Detect which cell encompasses the target text, then output its [X, Y] center coordinate. 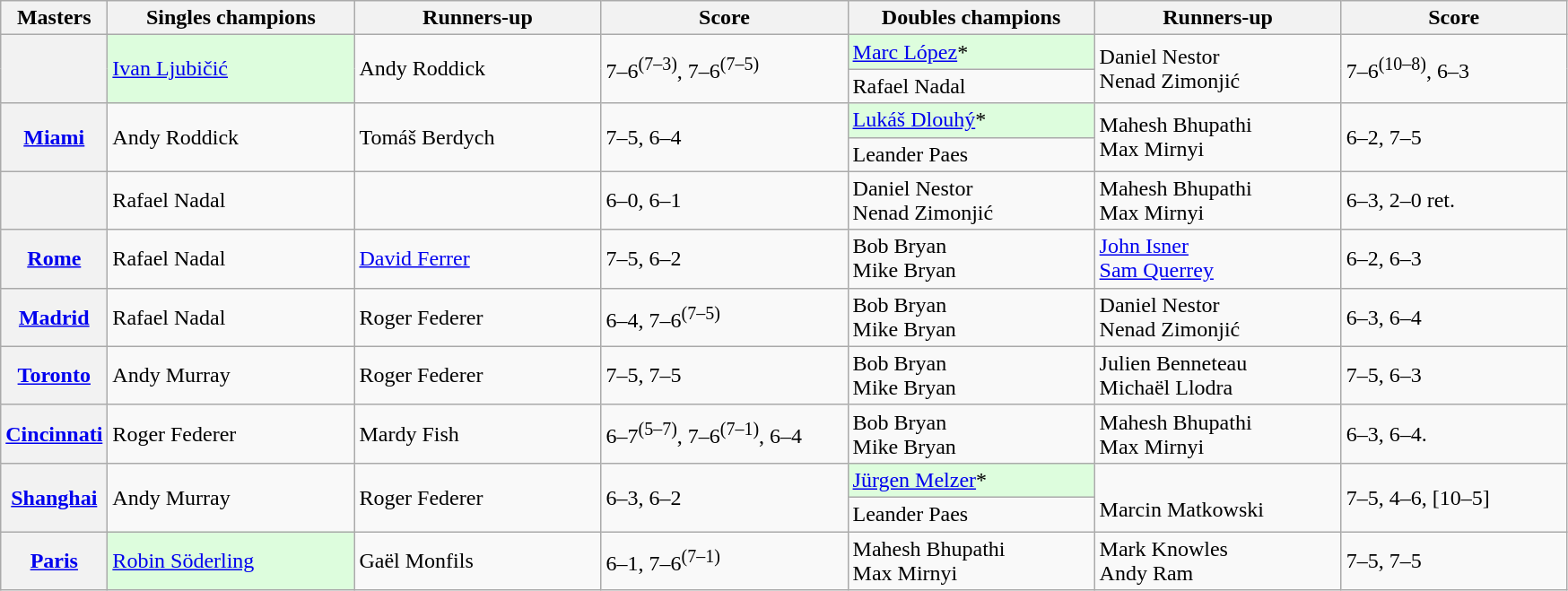
6–0, 6–1 [725, 201]
Tomáš Berdych [477, 137]
Mark Knowles Andy Ram [1218, 560]
Miami [54, 137]
Paris [54, 560]
David Ferrer [477, 258]
6–3, 2–0 ret. [1453, 201]
7–5, 6–3 [1453, 375]
6–3, 6–4. [1453, 434]
6–2, 6–3 [1453, 258]
Ivan Ljubičić [231, 69]
Singles champions [231, 18]
Rome [54, 258]
7–5, 6–4 [725, 137]
Cincinnati [54, 434]
Masters [54, 18]
John Isner Sam Querrey [1218, 258]
6–3, 6–2 [725, 497]
Mardy Fish [477, 434]
Gaël Monfils [477, 560]
Marc López* [971, 52]
Jürgen Melzer* [971, 480]
Madrid [54, 317]
Doubles champions [971, 18]
Robin Söderling [231, 560]
7–5, 4–6, [10–5] [1453, 497]
6–4, 7–6(7–5) [725, 317]
7–6(10–8), 6–3 [1453, 69]
Julien Benneteau Michaël Llodra [1218, 375]
6–7(5–7), 7–6(7–1), 6–4 [725, 434]
6–1, 7–6(7–1) [725, 560]
7–5, 6–2 [725, 258]
7–6(7–3), 7–6(7–5) [725, 69]
Marcin Matkowski [1218, 497]
6–2, 7–5 [1453, 137]
Lukáš Dlouhý* [971, 120]
Shanghai [54, 497]
6–3, 6–4 [1453, 317]
Toronto [54, 375]
